Search for the cell housing the specified text and yield its (X, Y) center coordinate. 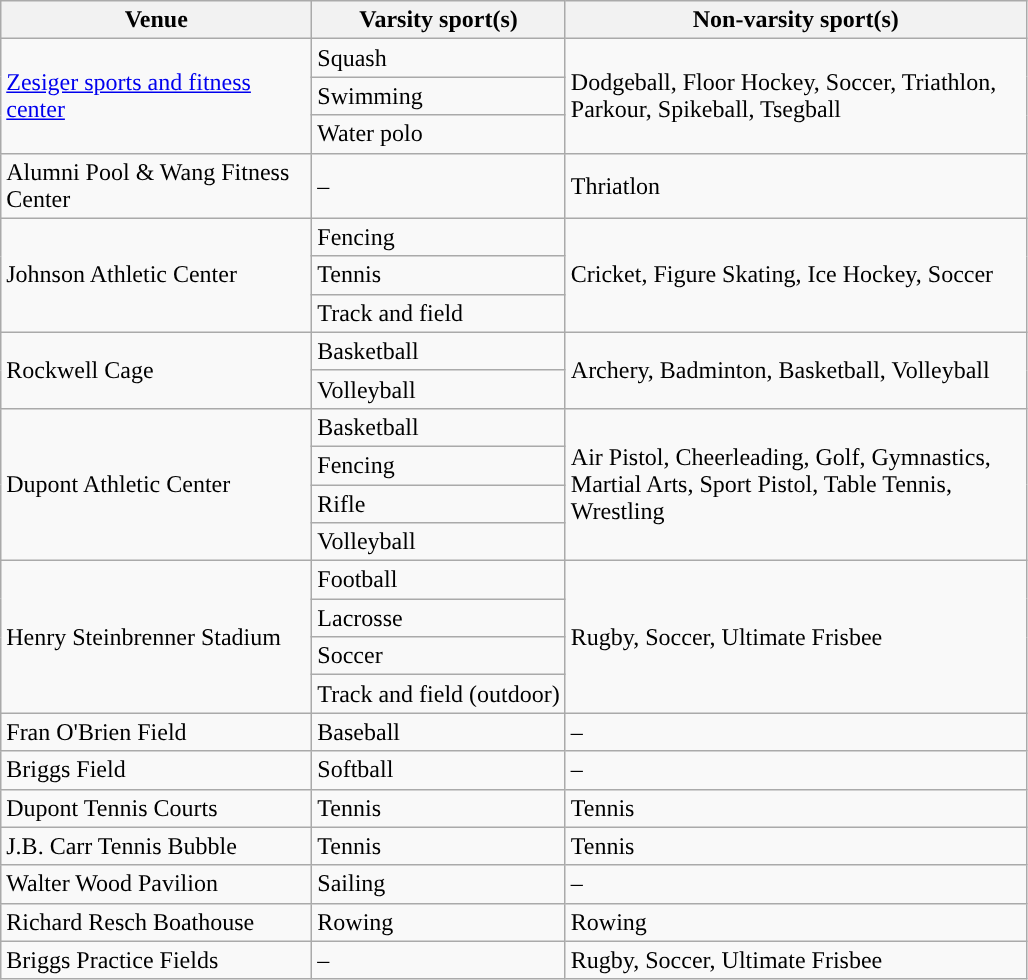
Briggs Practice Fields (156, 960)
Henry Steinbrenner Stadium (156, 637)
Varsity sport(s) (438, 20)
Dodgeball, Floor Hockey, Soccer, Triathlon, Parkour, Spikeball, Tsegball (796, 96)
Swimming (438, 96)
Briggs Field (156, 770)
Baseball (438, 732)
J.B. Carr Tennis Bubble (156, 846)
Alumni Pool & Wang Fitness Center (156, 186)
Fran O'Brien Field (156, 732)
Air Pistol, Cheerleading, Golf, Gymnastics, Martial Arts, Sport Pistol, Table Tennis, Wrestling (796, 484)
Track and field (438, 313)
Dupont Athletic Center (156, 484)
Squash (438, 58)
Sailing (438, 884)
Rockwell Cage (156, 370)
Venue (156, 20)
Soccer (438, 656)
Walter Wood Pavilion (156, 884)
Cricket, Figure Skating, Ice Hockey, Soccer (796, 275)
Richard Resch Boathouse (156, 922)
Zesiger sports and fitness center (156, 96)
Track and field (outdoor) (438, 694)
Football (438, 580)
Thriatlon (796, 186)
Johnson Athletic Center (156, 275)
Lacrosse (438, 618)
Dupont Tennis Courts (156, 808)
Non-varsity sport(s) (796, 20)
Rifle (438, 503)
Softball (438, 770)
Water polo (438, 134)
Archery, Badminton, Basketball, Volleyball (796, 370)
